Pinpoint the cell where the given text exists, returning its [X, Y] midpoint coordinate. 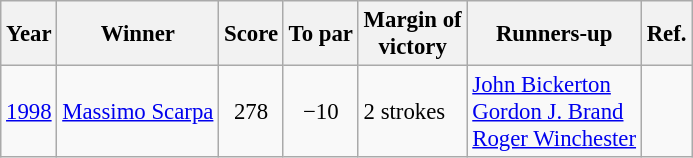
Margin ofvictory [412, 34]
Runners-up [554, 34]
Year [29, 34]
278 [252, 112]
Score [252, 34]
Massimo Scarpa [138, 112]
2 strokes [412, 112]
John Bickerton Gordon J. Brand Roger Winchester [554, 112]
To par [320, 34]
−10 [320, 112]
Ref. [666, 34]
Winner [138, 34]
1998 [29, 112]
